Scan for the cell matching the given text and deliver its [x, y] coordinate at center. 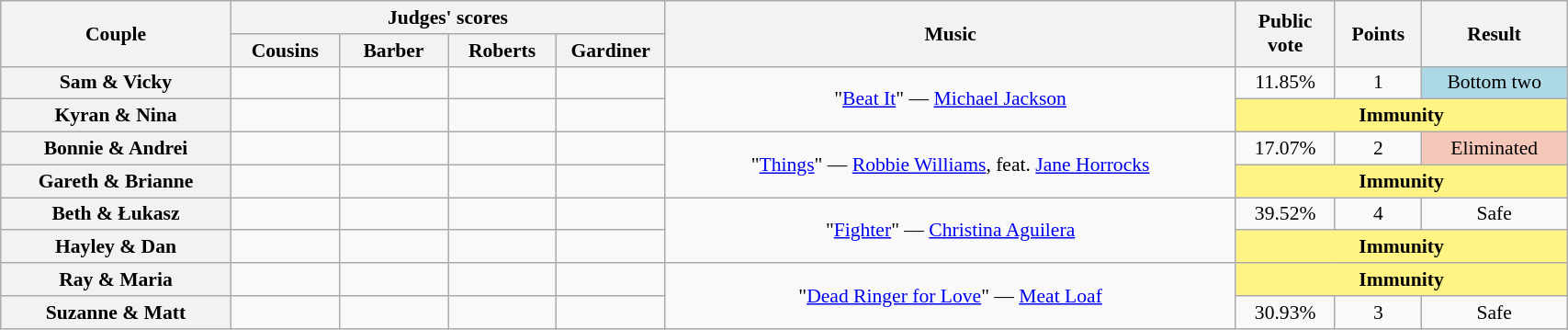
Kyran & Nina [116, 116]
Publicvote [1284, 33]
Ray & Maria [116, 279]
39.52% [1284, 214]
4 [1378, 214]
1 [1378, 83]
"Dead Ringer for Love" — Meat Loaf [951, 296]
Bonnie & Andrei [116, 149]
30.93% [1284, 313]
2 [1378, 149]
Barber [393, 51]
Judges' scores [447, 17]
17.07% [1284, 149]
Beth & Łukasz [116, 214]
Points [1378, 33]
Eliminated [1495, 149]
Hayley & Dan [116, 247]
Gardiner [611, 51]
"Fighter" — Christina Aguilera [951, 230]
3 [1378, 313]
Couple [116, 33]
11.85% [1284, 83]
Music [951, 33]
Roberts [502, 51]
Bottom two [1495, 83]
"Beat It" — Michael Jackson [951, 99]
"Things" — Robbie Williams, feat. Jane Horrocks [951, 165]
Cousins [285, 51]
Suzanne & Matt [116, 313]
Result [1495, 33]
Sam & Vicky [116, 83]
Gareth & Brianne [116, 181]
